Capture the cell that displays the provided text and extract its (X, Y) central coordinate. 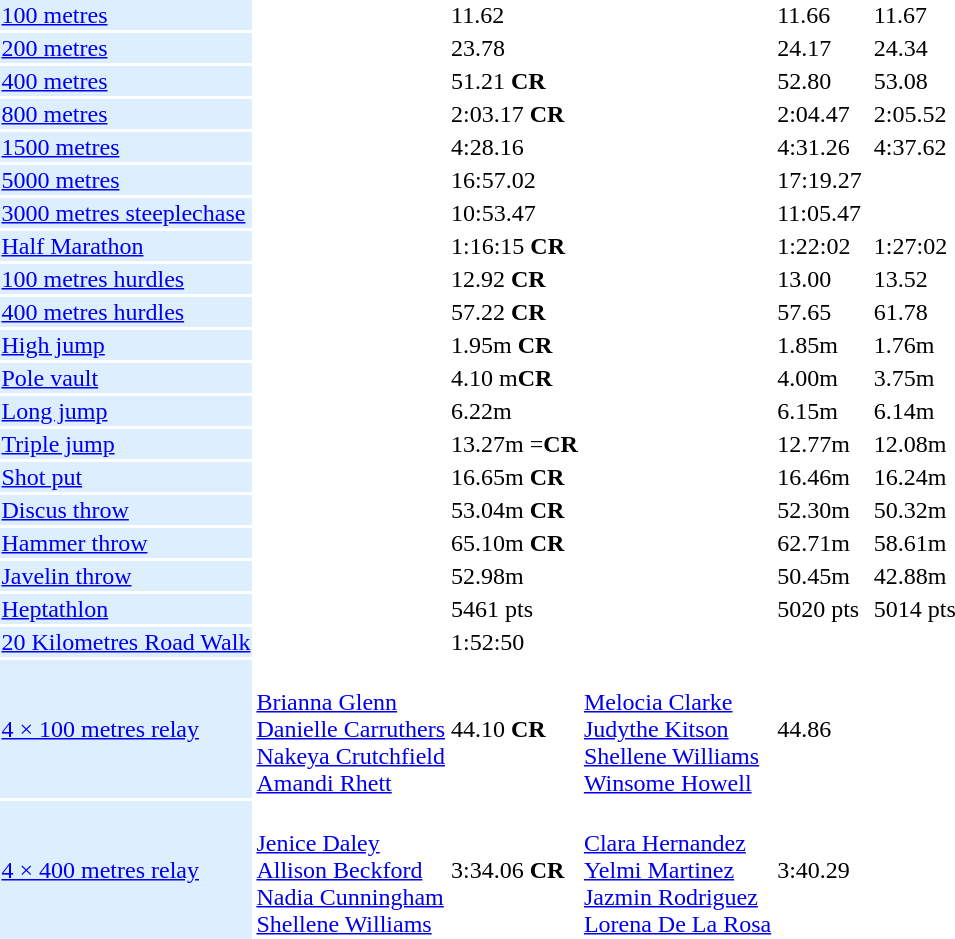
Shot put (126, 477)
5020 pts (820, 609)
62.71m (820, 543)
1.85m (820, 345)
4.00m (820, 378)
Discus throw (126, 510)
13.27m =CR (515, 444)
4:28.16 (515, 147)
Hammer throw (126, 543)
2:03.17 CR (515, 114)
65.10m CR (515, 543)
Half Marathon (126, 246)
Melocia Clarke Judythe Kitson Shellene Williams Winsome Howell (677, 729)
52.80 (820, 81)
Javelin throw (126, 576)
4:31.26 (820, 147)
12.77m (820, 444)
Brianna Glenn Danielle Carruthers Nakeya Crutchfield Amandi Rhett (351, 729)
400 metres (126, 81)
4 × 100 metres relay (126, 729)
16.46m (820, 477)
800 metres (126, 114)
3000 metres steeplechase (126, 213)
Pole vault (126, 378)
52.30m (820, 510)
6.22m (515, 411)
11.66 (820, 15)
Clara Hernandez Yelmi Martinez Jazmin Rodriguez Lorena De La Rosa (677, 870)
200 metres (126, 48)
High jump (126, 345)
5000 metres (126, 180)
52.98m (515, 576)
Long jump (126, 411)
1500 metres (126, 147)
51.21 CR (515, 81)
1:52:50 (515, 642)
57.65 (820, 312)
11.62 (515, 15)
1:22:02 (820, 246)
1:16:15 CR (515, 246)
3:40.29 (820, 870)
6.15m (820, 411)
50.45m (820, 576)
16.65m CR (515, 477)
17:19.27 (820, 180)
2:04.47 (820, 114)
Jenice Daley Allison Beckford Nadia Cunningham Shellene Williams (351, 870)
4.10 mCR (515, 378)
57.22 CR (515, 312)
3:34.06 CR (515, 870)
Heptathlon (126, 609)
400 metres hurdles (126, 312)
5461 pts (515, 609)
20 Kilometres Road Walk (126, 642)
12.92 CR (515, 279)
11:05.47 (820, 213)
13.00 (820, 279)
100 metres hurdles (126, 279)
16:57.02 (515, 180)
Triple jump (126, 444)
24.17 (820, 48)
53.04m CR (515, 510)
44.86 (820, 729)
10:53.47 (515, 213)
4 × 400 metres relay (126, 870)
100 metres (126, 15)
23.78 (515, 48)
44.10 CR (515, 729)
1.95m CR (515, 345)
